Determine the (X, Y) coordinate at the center of the cell enclosing the given text.  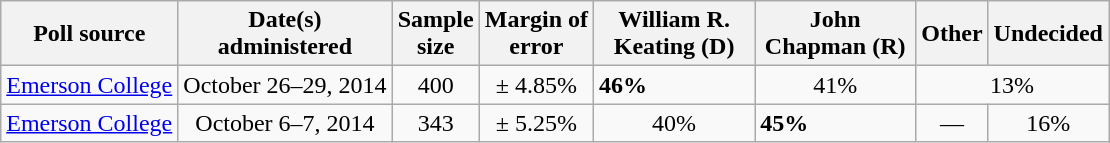
October 26–29, 2014 (285, 85)
— (952, 123)
40% (674, 123)
Poll source (90, 34)
400 (436, 85)
Date(s)administered (285, 34)
± 4.85% (536, 85)
46% (674, 85)
45% (836, 123)
343 (436, 123)
Undecided (1048, 34)
Samplesize (436, 34)
41% (836, 85)
William R.Keating (D) (674, 34)
Margin oferror (536, 34)
October 6–7, 2014 (285, 123)
16% (1048, 123)
Other (952, 34)
± 5.25% (536, 123)
JohnChapman (R) (836, 34)
13% (1012, 85)
